Pinpoint the cell where the given text exists, returning its [x, y] midpoint coordinate. 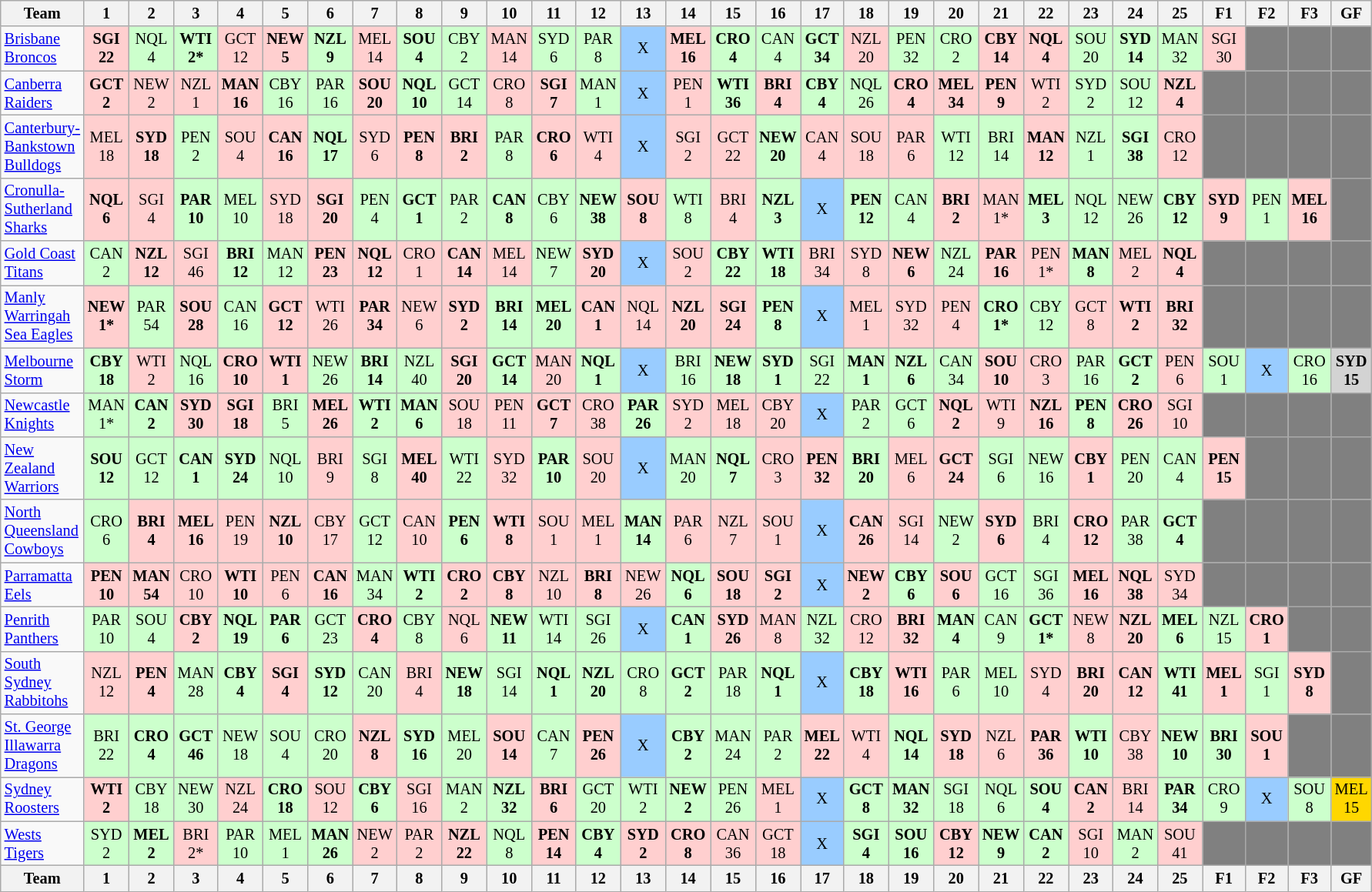
NQL17 [330, 146]
Sydney Roosters [42, 799]
NEW7 [553, 263]
CAN14 [464, 263]
WTI1 [285, 370]
NQL38 [1135, 585]
SGI8 [374, 468]
GCT46 [196, 746]
SGI26 [598, 629]
CAN9 [1001, 629]
WTI41 [1180, 683]
SGI7 [553, 93]
NQL7 [733, 468]
NQL2 [955, 415]
MAN34 [374, 585]
MAN24 [733, 746]
BRI22 [106, 746]
Brisbane Broncos [42, 48]
NEW5 [285, 48]
BRI34 [822, 263]
GCT16 [1001, 585]
CRO18 [285, 799]
St. George Illawarra Dragons [42, 746]
CAN26 [866, 531]
SOU6 [955, 585]
WTI36 [733, 93]
PAR36 [1046, 746]
WTI14 [553, 629]
BRI8 [598, 585]
Melbourne Storm [42, 370]
BRI16 [688, 370]
MEL3 [1046, 209]
SGI6 [1001, 468]
NQL19 [240, 629]
CBY22 [733, 263]
CBY1 [1091, 468]
NEW1* [106, 316]
NQL8 [509, 844]
CRO20 [330, 746]
NEW16 [1046, 468]
MAN6 [419, 415]
MAN26 [330, 844]
MAN28 [196, 683]
WTI2* [196, 48]
SGI24 [733, 316]
PEN14 [553, 844]
MEL22 [822, 746]
BRI9 [330, 468]
CBY16 [285, 93]
SGI30 [1224, 48]
BRI12 [240, 263]
Manly Warringah Sea Eagles [42, 316]
CBY17 [330, 531]
CAN10 [419, 531]
GCT1 [419, 209]
NZL15 [1224, 629]
SYD24 [240, 468]
GCT24 [955, 468]
PAR54 [151, 316]
PEN2 [196, 146]
WTI26 [330, 316]
NZL22 [464, 844]
GCT1* [1046, 629]
BRI2* [196, 844]
PAR38 [1135, 531]
MAN54 [151, 585]
MEL26 [330, 415]
MEL40 [419, 468]
SOU16 [911, 844]
NZL3 [778, 209]
South Sydney Rabbitohs [42, 683]
NEW9 [1001, 844]
SGI46 [196, 263]
MEL34 [955, 93]
PAR18 [733, 683]
PEN9 [1001, 93]
CAN8 [509, 209]
NEW38 [598, 209]
SOU2 [688, 263]
CAN34 [955, 370]
MEL15 [1352, 799]
CAN36 [733, 844]
CBY20 [778, 415]
Parramatta Eels [42, 585]
CBY14 [1001, 48]
SYD30 [196, 415]
NZL16 [1046, 415]
SOU14 [509, 746]
North Queensland Cowboys [42, 531]
PEN19 [240, 531]
Gold Coast Titans [42, 263]
WTI12 [955, 146]
NEW20 [778, 146]
NQL26 [866, 93]
SOU28 [196, 316]
BRI5 [285, 415]
CRO1* [1001, 316]
MAN4 [955, 629]
SGI36 [1046, 585]
Cronulla-Sutherland Sharks [42, 209]
GCT7 [553, 415]
SGI1 [1267, 683]
NZL4 [1180, 93]
GCT18 [778, 844]
CBY38 [1135, 746]
SYD14 [1135, 48]
NZL40 [419, 370]
NEW30 [196, 799]
SYD4 [1046, 683]
PEN12 [866, 209]
CAN20 [374, 683]
GCT4 [1180, 531]
SYD26 [733, 629]
NZL8 [374, 746]
PAR26 [643, 415]
BRI30 [1224, 746]
SYD9 [1224, 209]
WTI9 [1001, 415]
SYD15 [1352, 370]
CAN12 [1135, 683]
NZL7 [733, 531]
NEW10 [1180, 746]
CRO26 [1135, 415]
WTI16 [911, 683]
SYD34 [1180, 585]
CAN7 [553, 746]
CRO16 [1310, 370]
PEN15 [1224, 468]
PEN23 [330, 263]
PEN20 [1135, 468]
SYD16 [419, 746]
PEN10 [106, 585]
GCT22 [733, 146]
PEN1* [1046, 263]
NZL9 [330, 48]
MAN16 [240, 93]
Canberra Raiders [42, 93]
WTI18 [778, 263]
CRO38 [598, 415]
NEW8 [1091, 629]
SGI16 [419, 799]
GCT20 [598, 799]
SYD20 [598, 263]
SOU10 [1001, 370]
NQL16 [196, 370]
GCT34 [822, 48]
Newcastle Knights [42, 415]
SGI38 [1135, 146]
Canterbury-Bankstown Bulldogs [42, 146]
Penrith Panthers [42, 629]
CRO9 [1224, 799]
WTI22 [464, 468]
SYD12 [330, 683]
SYD1 [778, 370]
New Zealand Warriors [42, 468]
SOU41 [1180, 844]
Wests Tigers [42, 844]
NEW11 [509, 629]
BRI6 [553, 799]
GCT6 [911, 415]
GCT23 [330, 629]
PEN11 [509, 415]
